Locate the cell with the specified text and output its [x, y] center coordinate. 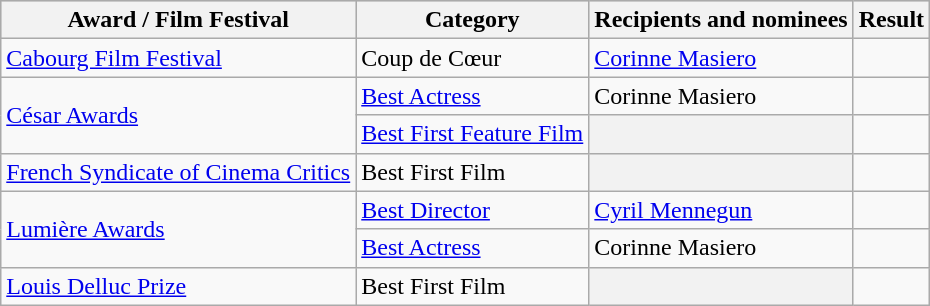
Lumière Awards [178, 229]
Cabourg Film Festival [178, 58]
Cyril Mennegun [721, 210]
Result [891, 20]
Recipients and nominees [721, 20]
Best First Feature Film [472, 134]
Category [472, 20]
Coup de Cœur [472, 58]
Award / Film Festival [178, 20]
Best Director [472, 210]
Louis Delluc Prize [178, 286]
French Syndicate of Cinema Critics [178, 172]
César Awards [178, 115]
